From the cell containing the given text, extract its center point as [X, Y] coordinate. 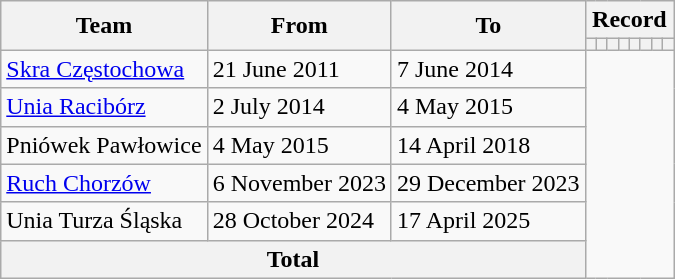
Unia Racibórz [104, 107]
Skra Częstochowa [104, 69]
14 April 2018 [488, 145]
From [299, 26]
17 April 2025 [488, 221]
29 December 2023 [488, 183]
To [488, 26]
6 November 2023 [299, 183]
2 July 2014 [299, 107]
7 June 2014 [488, 69]
28 October 2024 [299, 221]
Total [293, 259]
Pniówek Pawłowice [104, 145]
Record [629, 20]
Ruch Chorzów [104, 183]
Team [104, 26]
21 June 2011 [299, 69]
Unia Turza Śląska [104, 221]
